Return the [x, y] coordinate for the center point of the cell that contains the specified text.  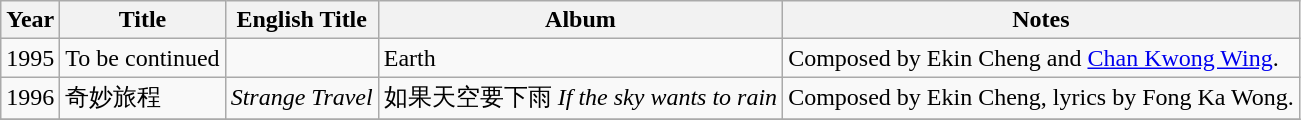
如果天空要下雨 If the sky wants to rain [580, 98]
Title [142, 20]
1996 [30, 98]
To be continued [142, 58]
English Title [302, 20]
Notes [1042, 20]
Composed by Ekin Cheng and Chan Kwong Wing. [1042, 58]
Year [30, 20]
Album [580, 20]
Earth [580, 58]
Composed by Ekin Cheng, lyrics by Fong Ka Wong. [1042, 98]
1995 [30, 58]
奇妙旅程 [142, 98]
Strange Travel [302, 98]
